Extract the [X, Y] coordinate from the center of the cell holding the provided text.  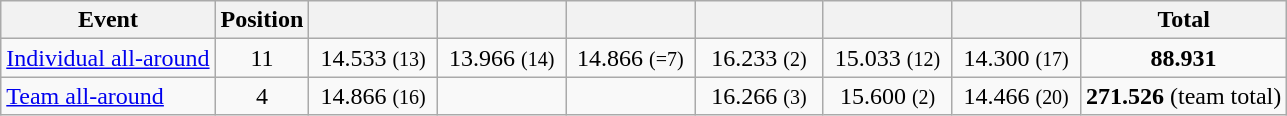
Individual all-around [108, 58]
271.526 (team total) [1183, 96]
Total [1183, 20]
16.233 (2) [760, 58]
14.300 (17) [1016, 58]
Event [108, 20]
11 [262, 58]
14.533 (13) [374, 58]
Team all-around [108, 96]
15.600 (2) [888, 96]
Position [262, 20]
14.866 (=7) [630, 58]
15.033 (12) [888, 58]
4 [262, 96]
13.966 (14) [502, 58]
14.466 (20) [1016, 96]
88.931 [1183, 58]
16.266 (3) [760, 96]
14.866 (16) [374, 96]
